Provide the [x, y] coordinate of the cell's center where the given text is located.  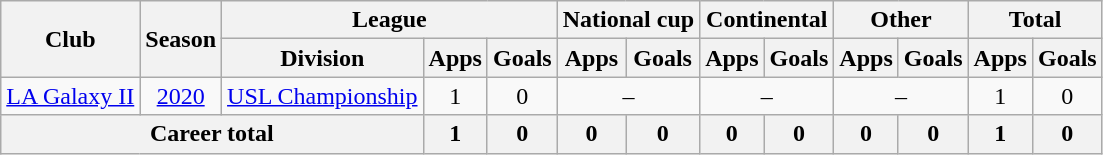
National cup [628, 20]
Continental [767, 20]
Career total [212, 134]
Total [1035, 20]
League [390, 20]
Other [901, 20]
2020 [181, 96]
USL Championship [323, 96]
Division [323, 58]
LA Galaxy II [70, 96]
Season [181, 39]
Club [70, 39]
